Find where the given text appears and provide that cell's center as [x, y] coordinate. 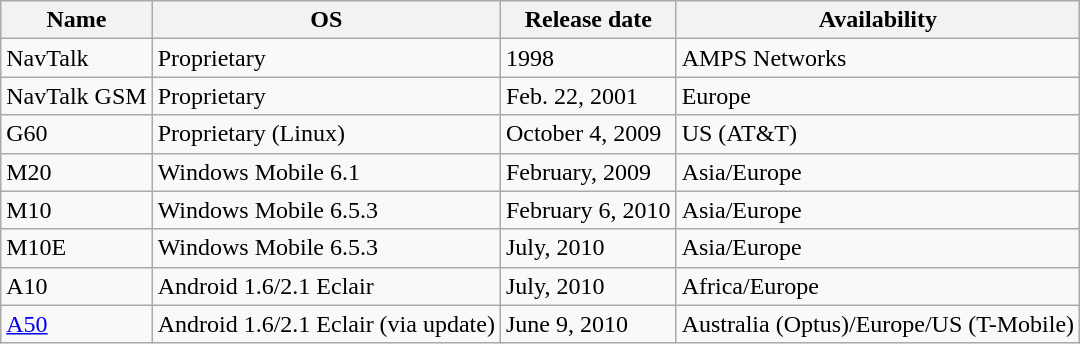
Android 1.6/2.1 Eclair (via update) [326, 324]
Release date [588, 20]
Feb. 22, 2001 [588, 96]
US (AT&T) [878, 134]
1998 [588, 58]
A10 [76, 286]
G60 [76, 134]
Availability [878, 20]
October 4, 2009 [588, 134]
February, 2009 [588, 172]
M10E [76, 248]
A50 [76, 324]
Android 1.6/2.1 Eclair [326, 286]
NavTalk GSM [76, 96]
M20 [76, 172]
M10 [76, 210]
Europe [878, 96]
Australia (Optus)/Europe/US (T-Mobile) [878, 324]
NavTalk [76, 58]
June 9, 2010 [588, 324]
AMPS Networks [878, 58]
February 6, 2010 [588, 210]
Name [76, 20]
Windows Mobile 6.1 [326, 172]
Africa/Europe [878, 286]
OS [326, 20]
Proprietary (Linux) [326, 134]
